Scan for the cell matching the given text and deliver its [x, y] coordinate at center. 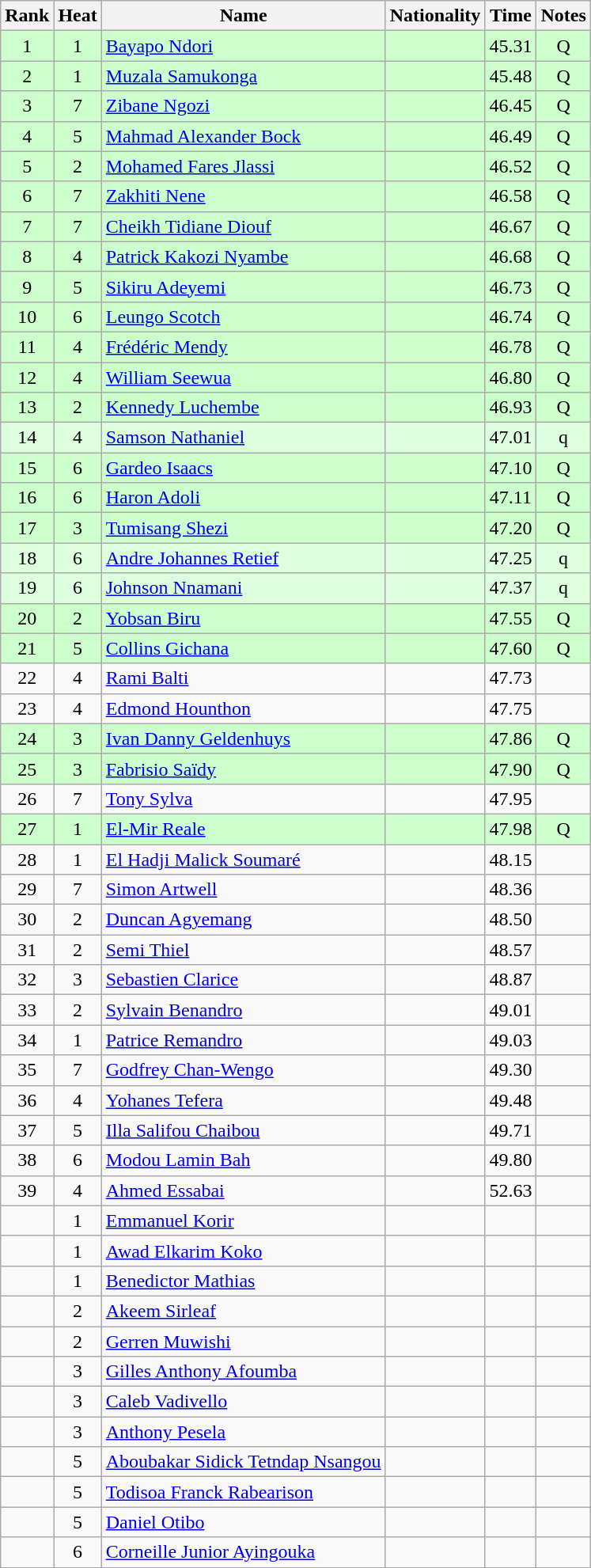
49.71 [511, 1130]
24 [27, 738]
Aboubakar Sidick Tetndap Nsangou [244, 1462]
Rank [27, 16]
23 [27, 708]
Caleb Vadivello [244, 1402]
Ivan Danny Geldenhuys [244, 738]
48.57 [511, 950]
Yobsan Biru [244, 618]
Time [511, 16]
Collins Gichana [244, 648]
47.25 [511, 558]
25 [27, 769]
47.10 [511, 468]
9 [27, 287]
Akeem Sirleaf [244, 1311]
48.36 [511, 890]
William Seewua [244, 378]
Heat [78, 16]
46.80 [511, 378]
El Hadji Malick Soumaré [244, 859]
21 [27, 648]
17 [27, 528]
Rami Balti [244, 678]
Corneille Junior Ayingouka [244, 1552]
47.73 [511, 678]
Bayapo Ndori [244, 46]
34 [27, 1040]
Todisoa Franck Rabearison [244, 1492]
Simon Artwell [244, 890]
Emmanuel Korir [244, 1221]
18 [27, 558]
11 [27, 347]
Zibane Ngozi [244, 106]
46.67 [511, 226]
Gardeo Isaacs [244, 468]
Andre Johannes Retief [244, 558]
Muzala Samukonga [244, 76]
Patrice Remandro [244, 1040]
Mahmad Alexander Bock [244, 136]
46.93 [511, 408]
Cheikh Tidiane Diouf [244, 226]
46.49 [511, 136]
Edmond Hounthon [244, 708]
27 [27, 829]
Tumisang Shezi [244, 528]
19 [27, 588]
Fabrisio Saïdy [244, 769]
Name [244, 16]
Godfrey Chan-Wengo [244, 1070]
47.98 [511, 829]
47.55 [511, 618]
46.78 [511, 347]
35 [27, 1070]
Kennedy Luchembe [244, 408]
Daniel Otibo [244, 1522]
46.45 [511, 106]
Frédéric Mendy [244, 347]
Yohanes Tefera [244, 1100]
47.11 [511, 498]
30 [27, 920]
El-Mir Reale [244, 829]
45.31 [511, 46]
46.58 [511, 196]
46.73 [511, 287]
Notes [563, 16]
28 [27, 859]
48.50 [511, 920]
46.74 [511, 317]
Haron Adoli [244, 498]
32 [27, 980]
Sebastien Clarice [244, 980]
47.20 [511, 528]
47.90 [511, 769]
Gilles Anthony Afoumba [244, 1372]
38 [27, 1160]
49.48 [511, 1100]
8 [27, 256]
Sikiru Adeyemi [244, 287]
Sylvain Benandro [244, 1010]
39 [27, 1190]
48.87 [511, 980]
49.03 [511, 1040]
Illa Salifou Chaibou [244, 1130]
49.80 [511, 1160]
Nationality [435, 16]
52.63 [511, 1190]
20 [27, 618]
Gerren Muwishi [244, 1342]
47.01 [511, 438]
36 [27, 1100]
47.86 [511, 738]
12 [27, 378]
Mohamed Fares Jlassi [244, 166]
47.60 [511, 648]
10 [27, 317]
46.68 [511, 256]
Modou Lamin Bah [244, 1160]
Semi Thiel [244, 950]
47.95 [511, 799]
29 [27, 890]
48.15 [511, 859]
31 [27, 950]
Patrick Kakozi Nyambe [244, 256]
26 [27, 799]
14 [27, 438]
45.48 [511, 76]
46.52 [511, 166]
33 [27, 1010]
Tony Sylva [244, 799]
Johnson Nnamani [244, 588]
Benedictor Mathias [244, 1281]
49.01 [511, 1010]
47.37 [511, 588]
Anthony Pesela [244, 1432]
Zakhiti Nene [244, 196]
15 [27, 468]
16 [27, 498]
49.30 [511, 1070]
47.75 [511, 708]
Duncan Agyemang [244, 920]
Leungo Scotch [244, 317]
Samson Nathaniel [244, 438]
Ahmed Essabai [244, 1190]
Awad Elkarim Koko [244, 1251]
37 [27, 1130]
22 [27, 678]
13 [27, 408]
